For the text-containing cell, return its midpoint in (X, Y) coordinate format. 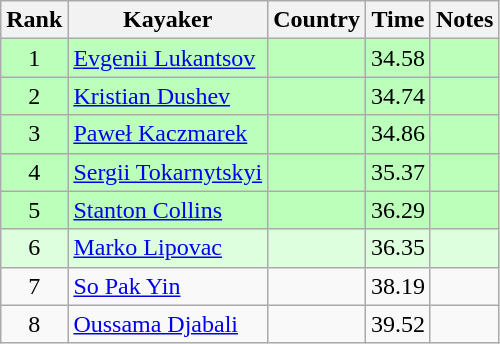
34.74 (398, 96)
8 (34, 324)
Time (398, 20)
Sergii Tokarnytskyi (168, 172)
Kristian Dushev (168, 96)
4 (34, 172)
2 (34, 96)
Kayaker (168, 20)
38.19 (398, 286)
Country (317, 20)
Stanton Collins (168, 210)
Notes (464, 20)
3 (34, 134)
Oussama Djabali (168, 324)
39.52 (398, 324)
5 (34, 210)
Marko Lipovac (168, 248)
Evgenii Lukantsov (168, 58)
Rank (34, 20)
Paweł Kaczmarek (168, 134)
6 (34, 248)
34.58 (398, 58)
So Pak Yin (168, 286)
36.29 (398, 210)
35.37 (398, 172)
34.86 (398, 134)
1 (34, 58)
7 (34, 286)
36.35 (398, 248)
